Determine the [X, Y] coordinate at the center of the cell enclosing the given text.  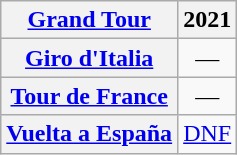
DNF [208, 134]
Vuelta a España [90, 134]
Grand Tour [90, 20]
2021 [208, 20]
Tour de France [90, 96]
Giro d'Italia [90, 58]
